Return (x, y) of the center of cell containing provided text 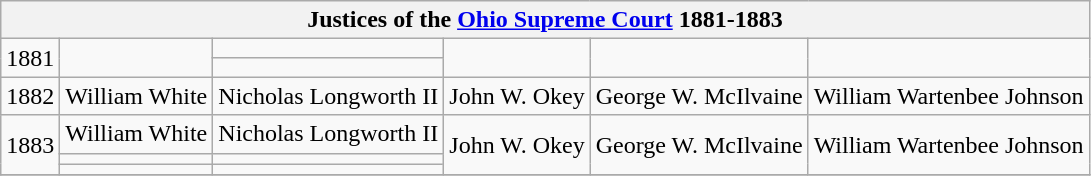
1881 (30, 58)
Justices of the Ohio Supreme Court 1881-1883 (545, 20)
1883 (30, 145)
1882 (30, 96)
